Provide the (X, Y) coordinate of the cell's center where the given text is located.  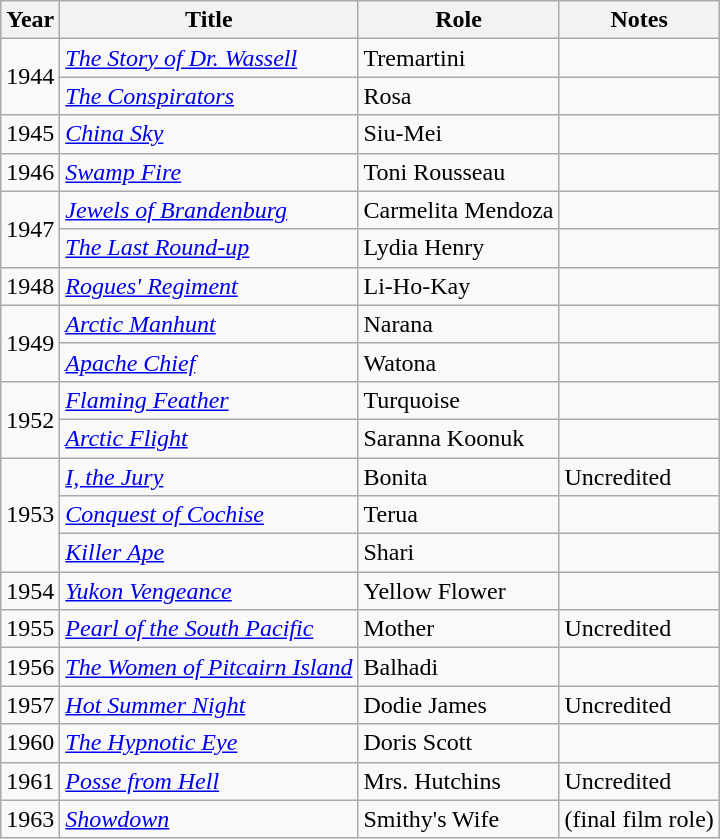
Title (209, 20)
Flaming Feather (209, 400)
I, the Jury (209, 477)
Swamp Fire (209, 172)
Posse from Hell (209, 781)
Hot Summer Night (209, 705)
Arctic Manhunt (209, 324)
1952 (30, 419)
Yellow Flower (458, 591)
Terua (458, 515)
Conquest of Cochise (209, 515)
1961 (30, 781)
The Women of Pitcairn Island (209, 667)
The Last Round-up (209, 248)
(final film role) (639, 819)
1946 (30, 172)
Doris Scott (458, 743)
1960 (30, 743)
Carmelita Mendoza (458, 210)
Bonita (458, 477)
1944 (30, 77)
Smithy's Wife (458, 819)
Rosa (458, 96)
Siu-Mei (458, 134)
Tremartini (458, 58)
Year (30, 20)
Arctic Flight (209, 438)
Role (458, 20)
The Conspirators (209, 96)
Yukon Vengeance (209, 591)
1945 (30, 134)
1953 (30, 515)
1956 (30, 667)
1955 (30, 629)
Showdown (209, 819)
Killer Ape (209, 553)
Toni Rousseau (458, 172)
Rogues' Regiment (209, 286)
Jewels of Brandenburg (209, 210)
Shari (458, 553)
1954 (30, 591)
Balhadi (458, 667)
The Story of Dr. Wassell (209, 58)
Pearl of the South Pacific (209, 629)
Turquoise (458, 400)
1957 (30, 705)
1963 (30, 819)
1947 (30, 229)
Lydia Henry (458, 248)
Notes (639, 20)
Narana (458, 324)
China Sky (209, 134)
Li-Ho-Kay (458, 286)
Mrs. Hutchins (458, 781)
Mother (458, 629)
Apache Chief (209, 362)
Watona (458, 362)
Saranna Koonuk (458, 438)
The Hypnotic Eye (209, 743)
1948 (30, 286)
Dodie James (458, 705)
1949 (30, 343)
